Scan for the cell matching the given text and deliver its (x, y) coordinate at center. 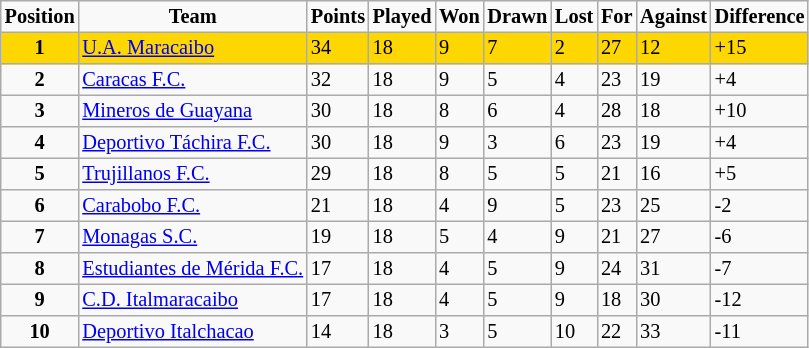
28 (616, 111)
Deportivo Italchacao (192, 332)
-2 (760, 206)
-12 (760, 300)
Caracas F.C. (192, 80)
Drawn (518, 17)
22 (616, 332)
Points (338, 17)
Carabobo F.C. (192, 206)
24 (616, 269)
34 (338, 48)
33 (673, 332)
+5 (760, 174)
C.D. Italmaracaibo (192, 300)
+15 (760, 48)
1 (40, 48)
Difference (760, 17)
Lost (574, 17)
-11 (760, 332)
29 (338, 174)
14 (338, 332)
25 (673, 206)
31 (673, 269)
-6 (760, 237)
Trujillanos F.C. (192, 174)
Deportivo Táchira F.C. (192, 143)
Against (673, 17)
Monagas S.C. (192, 237)
Estudiantes de Mérida F.C. (192, 269)
16 (673, 174)
12 (673, 48)
Won (459, 17)
Mineros de Guayana (192, 111)
Played (402, 17)
For (616, 17)
-7 (760, 269)
U.A. Maracaibo (192, 48)
32 (338, 80)
Team (192, 17)
+10 (760, 111)
Position (40, 17)
